Extract the (X, Y) coordinate from the center of the cell holding the provided text.  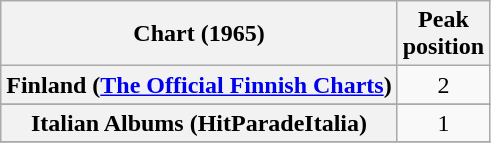
1 (443, 123)
Finland (The Official Finnish Charts) (199, 85)
Italian Albums (HitParadeItalia) (199, 123)
Chart (1965) (199, 34)
2 (443, 85)
Peakposition (443, 34)
